Provide the (x, y) coordinate of the cell's center where the given text is located.  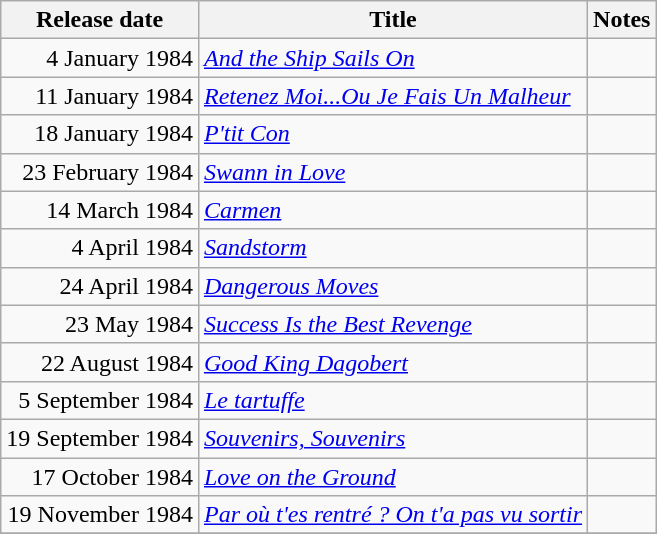
18 January 1984 (100, 134)
Title (392, 20)
19 November 1984 (100, 515)
Par où t'es rentré ? On t'a pas vu sortir (392, 515)
Love on the Ground (392, 477)
Good King Dagobert (392, 362)
5 September 1984 (100, 400)
24 April 1984 (100, 286)
4 April 1984 (100, 248)
Success Is the Best Revenge (392, 324)
And the Ship Sails On (392, 58)
22 August 1984 (100, 362)
23 May 1984 (100, 324)
11 January 1984 (100, 96)
Swann in Love (392, 172)
23 February 1984 (100, 172)
Sandstorm (392, 248)
Notes (622, 20)
19 September 1984 (100, 438)
17 October 1984 (100, 477)
Le tartuffe (392, 400)
Release date (100, 20)
Dangerous Moves (392, 286)
Carmen (392, 210)
4 January 1984 (100, 58)
14 March 1984 (100, 210)
Retenez Moi...Ou Je Fais Un Malheur (392, 96)
P'tit Con (392, 134)
Souvenirs, Souvenirs (392, 438)
